Extract the (x, y) coordinate from the center of the cell holding the provided text.  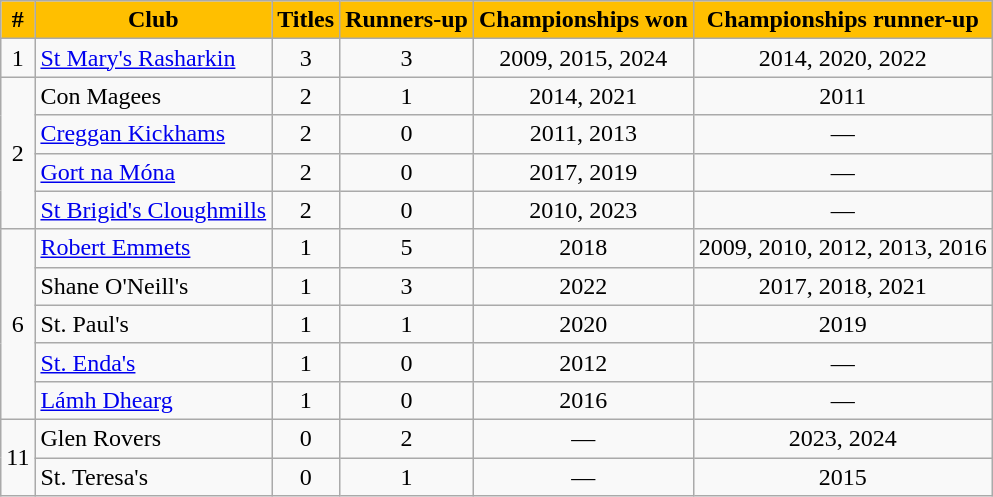
2023, 2024 (842, 438)
St. Teresa's (154, 477)
Creggan Kickhams (154, 134)
2012 (583, 362)
2015 (842, 477)
Robert Emmets (154, 248)
2018 (583, 248)
Club (154, 20)
6 (18, 324)
2022 (583, 286)
2011, 2013 (583, 134)
2014, 2020, 2022 (842, 58)
Titles (306, 20)
2020 (583, 324)
Gort na Móna (154, 172)
St. Paul's (154, 324)
11 (18, 457)
Championships runner-up (842, 20)
St Brigid's Cloughmills (154, 210)
Glen Rovers (154, 438)
2019 (842, 324)
Championships won (583, 20)
Shane O'Neill's (154, 286)
2014, 2021 (583, 96)
2016 (583, 400)
2010, 2023 (583, 210)
# (18, 20)
St Mary's Rasharkin (154, 58)
2011 (842, 96)
Runners-up (407, 20)
2017, 2018, 2021 (842, 286)
2009, 2010, 2012, 2013, 2016 (842, 248)
5 (407, 248)
St. Enda's (154, 362)
Lámh Dhearg (154, 400)
2017, 2019 (583, 172)
Con Magees (154, 96)
2009, 2015, 2024 (583, 58)
